Capture the cell that displays the provided text and extract its [x, y] central coordinate. 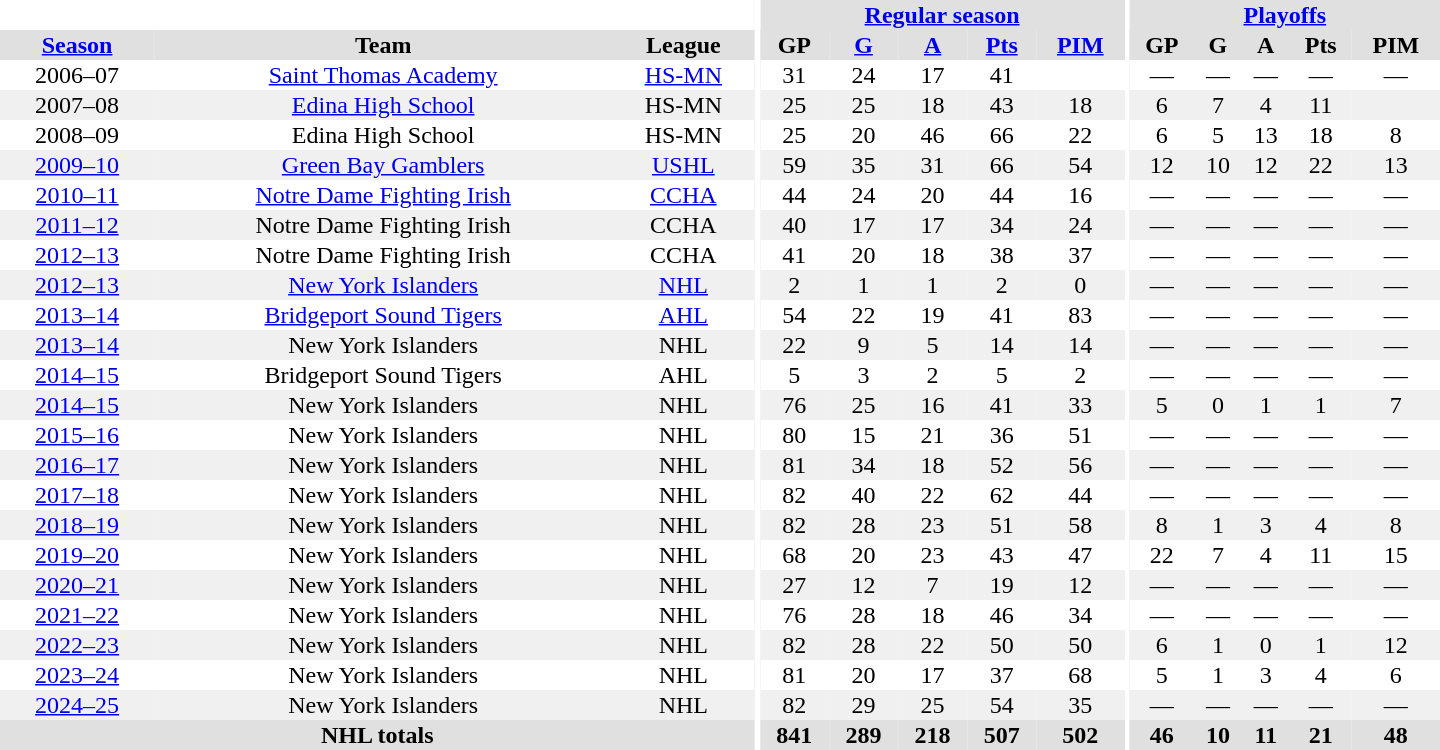
NHL totals [378, 735]
56 [1080, 465]
36 [1002, 435]
USHL [683, 165]
502 [1080, 735]
2008–09 [77, 135]
33 [1080, 405]
2019–20 [77, 555]
2018–19 [77, 525]
2011–12 [77, 225]
48 [1396, 735]
289 [864, 735]
59 [794, 165]
2020–21 [77, 585]
2009–10 [77, 165]
Saint Thomas Academy [383, 75]
52 [1002, 465]
47 [1080, 555]
29 [864, 705]
2024–25 [77, 705]
218 [932, 735]
2017–18 [77, 495]
62 [1002, 495]
Green Bay Gamblers [383, 165]
2006–07 [77, 75]
2023–24 [77, 675]
Regular season [942, 15]
58 [1080, 525]
38 [1002, 255]
2010–11 [77, 195]
27 [794, 585]
2016–17 [77, 465]
League [683, 45]
9 [864, 345]
80 [794, 435]
2015–16 [77, 435]
Team [383, 45]
Season [77, 45]
83 [1080, 315]
2021–22 [77, 615]
841 [794, 735]
2022–23 [77, 645]
Playoffs [1285, 15]
507 [1002, 735]
2007–08 [77, 105]
